Find where the given text appears and provide that cell's center as [x, y] coordinate. 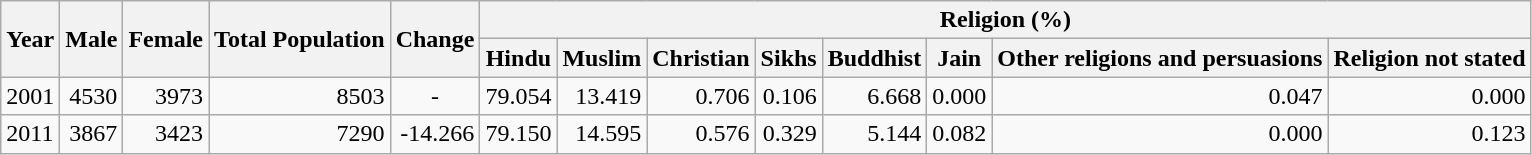
Religion (%) [1006, 20]
Male [92, 39]
Muslim [602, 58]
2011 [30, 134]
2001 [30, 96]
0.576 [701, 134]
79.054 [518, 96]
Sikhs [788, 58]
Jain [960, 58]
0.123 [1430, 134]
-14.266 [435, 134]
Total Population [300, 39]
79.150 [518, 134]
0.047 [1160, 96]
8503 [300, 96]
Hindu [518, 58]
Religion not stated [1430, 58]
6.668 [874, 96]
Female [166, 39]
0.329 [788, 134]
Year [30, 39]
3423 [166, 134]
14.595 [602, 134]
7290 [300, 134]
3973 [166, 96]
3867 [92, 134]
Christian [701, 58]
5.144 [874, 134]
0.106 [788, 96]
0.082 [960, 134]
0.706 [701, 96]
Other religions and persuasions [1160, 58]
Change [435, 39]
- [435, 96]
4530 [92, 96]
13.419 [602, 96]
Buddhist [874, 58]
